Capture the cell that displays the provided text and extract its [X, Y] central coordinate. 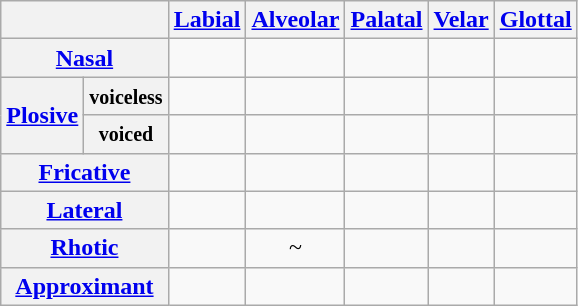
Alveolar [296, 20]
Approximant [84, 286]
Palatal [386, 20]
Lateral [84, 210]
Glottal [536, 20]
voiceless [126, 96]
~ [296, 248]
Nasal [84, 58]
Fricative [84, 172]
voiced [126, 134]
Velar [461, 20]
Plosive [42, 115]
Labial [207, 20]
Rhotic [84, 248]
